Identify which cell holds the provided text, then report its (x, y) central coordinate. 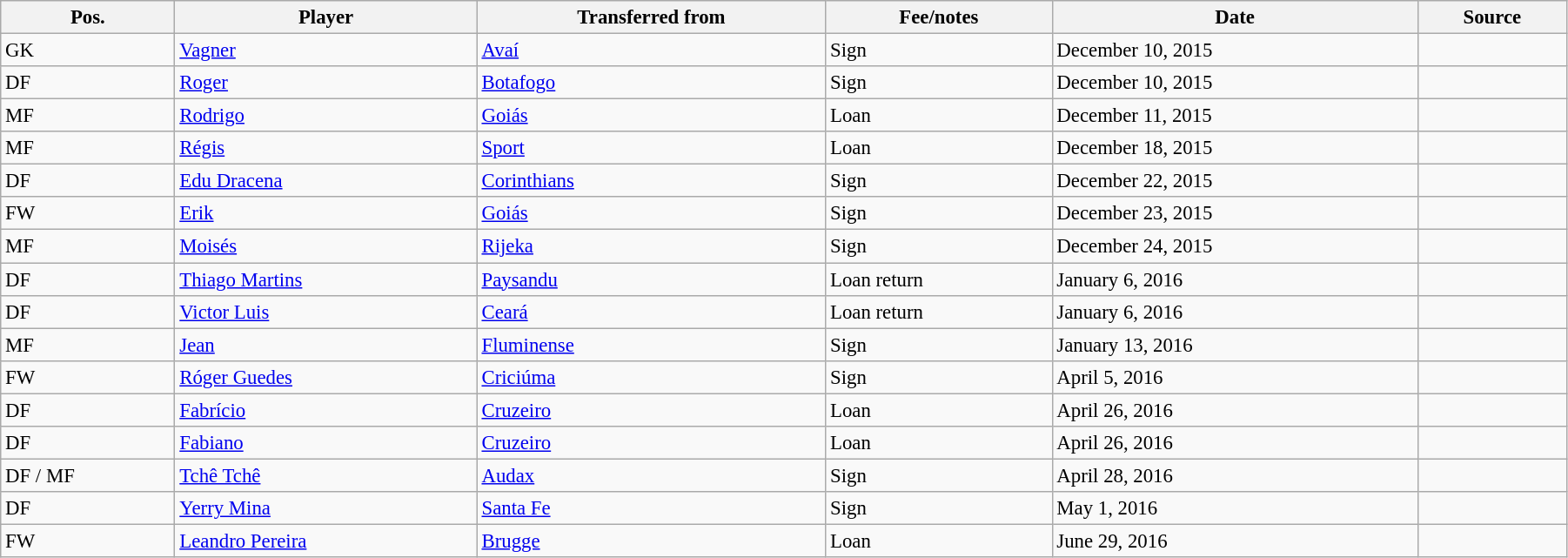
Victor Luis (325, 312)
DF / MF (88, 475)
Brugge (651, 541)
Botafogo (651, 83)
Leandro Pereira (325, 541)
Tchê Tchê (325, 475)
December 18, 2015 (1235, 148)
Erik (325, 213)
December 22, 2015 (1235, 181)
Transferred from (651, 17)
Audax (651, 475)
Sport (651, 148)
Paysandu (651, 279)
Santa Fe (651, 508)
Jean (325, 345)
Rijeka (651, 246)
Source (1491, 17)
December 11, 2015 (1235, 116)
Yerry Mina (325, 508)
January 13, 2016 (1235, 345)
Player (325, 17)
June 29, 2016 (1235, 541)
Moisés (325, 246)
Fabiano (325, 443)
Corinthians (651, 181)
Edu Dracena (325, 181)
Date (1235, 17)
Pos. (88, 17)
Fee/notes (939, 17)
Fluminense (651, 345)
Fabrício (325, 410)
December 24, 2015 (1235, 246)
May 1, 2016 (1235, 508)
Roger (325, 83)
Criciúma (651, 377)
GK (88, 50)
April 28, 2016 (1235, 475)
Rodrigo (325, 116)
December 23, 2015 (1235, 213)
April 5, 2016 (1235, 377)
Avaí (651, 50)
Régis (325, 148)
Róger Guedes (325, 377)
Ceará (651, 312)
Thiago Martins (325, 279)
Vagner (325, 50)
